For the text-containing cell, return its midpoint in (X, Y) coordinate format. 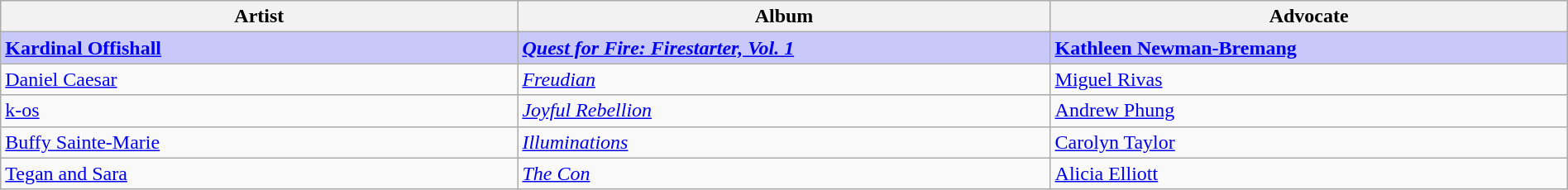
Advocate (1308, 17)
Tegan and Sara (260, 173)
Carolyn Taylor (1308, 142)
Kardinal Offishall (260, 48)
Miguel Rivas (1308, 79)
Daniel Caesar (260, 79)
Kathleen Newman-Bremang (1308, 48)
Andrew Phung (1308, 111)
Illuminations (784, 142)
Alicia Elliott (1308, 173)
The Con (784, 173)
k-os (260, 111)
Quest for Fire: Firestarter, Vol. 1 (784, 48)
Buffy Sainte-Marie (260, 142)
Joyful Rebellion (784, 111)
Artist (260, 17)
Freudian (784, 79)
Album (784, 17)
